Capture the cell that displays the provided text and extract its [X, Y] central coordinate. 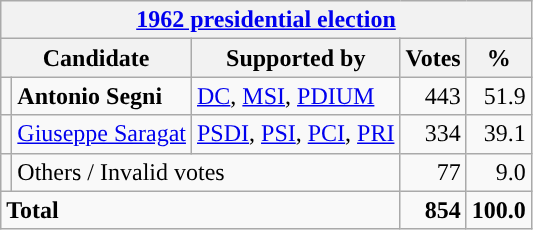
51.9 [498, 96]
PSDI, PSI, PCI, PRI [295, 134]
9.0 [498, 172]
DC, MSI, PDIUM [295, 96]
334 [433, 134]
100.0 [498, 210]
443 [433, 96]
Giuseppe Saragat [102, 134]
Votes [433, 58]
39.1 [498, 134]
Total [200, 210]
Others / Invalid votes [206, 172]
% [498, 58]
77 [433, 172]
854 [433, 210]
Candidate [96, 58]
1962 presidential election [266, 20]
Antonio Segni [102, 96]
Supported by [295, 58]
